Return the [x, y] coordinate for the center point of the cell that contains the specified text.  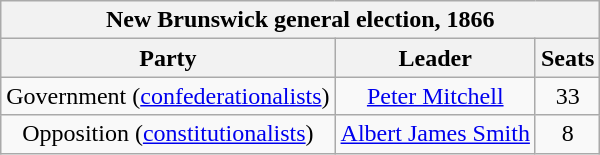
8 [567, 134]
Seats [567, 58]
Opposition (constitutionalists) [168, 134]
33 [567, 96]
Albert James Smith [435, 134]
Leader [435, 58]
Party [168, 58]
Government (confederationalists) [168, 96]
Peter Mitchell [435, 96]
New Brunswick general election, 1866 [300, 20]
